Pinpoint the cell where the given text exists, returning its [X, Y] midpoint coordinate. 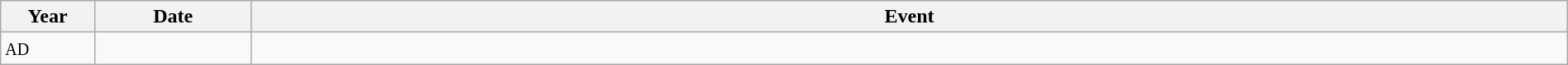
Year [48, 17]
AD [48, 48]
Event [910, 17]
Date [172, 17]
